Return (x, y) of the center of cell containing provided text 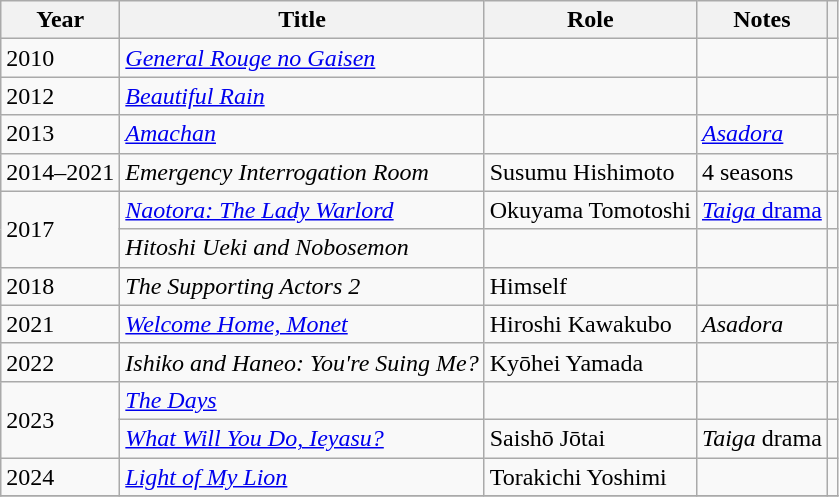
2014–2021 (60, 172)
2017 (60, 229)
Title (302, 20)
Amachan (302, 134)
Susumu Hishimoto (590, 172)
Year (60, 20)
2010 (60, 58)
2021 (60, 324)
2013 (60, 134)
Notes (762, 20)
Okuyama Tomotoshi (590, 210)
2022 (60, 362)
2024 (60, 477)
Naotora: The Lady Warlord (302, 210)
Hiroshi Kawakubo (590, 324)
Hitoshi Ueki and Nobosemon (302, 248)
2012 (60, 96)
Role (590, 20)
Torakichi Yoshimi (590, 477)
Light of My Lion (302, 477)
The Supporting Actors 2 (302, 286)
Himself (590, 286)
Kyōhei Yamada (590, 362)
Emergency Interrogation Room (302, 172)
4 seasons (762, 172)
Welcome Home, Monet (302, 324)
Beautiful Rain (302, 96)
2023 (60, 419)
Ishiko and Haneo: You're Suing Me? (302, 362)
General Rouge no Gaisen (302, 58)
What Will You Do, Ieyasu? (302, 438)
Saishō Jōtai (590, 438)
2018 (60, 286)
The Days (302, 400)
